Extract the [X, Y] coordinate from the center of the cell holding the provided text.  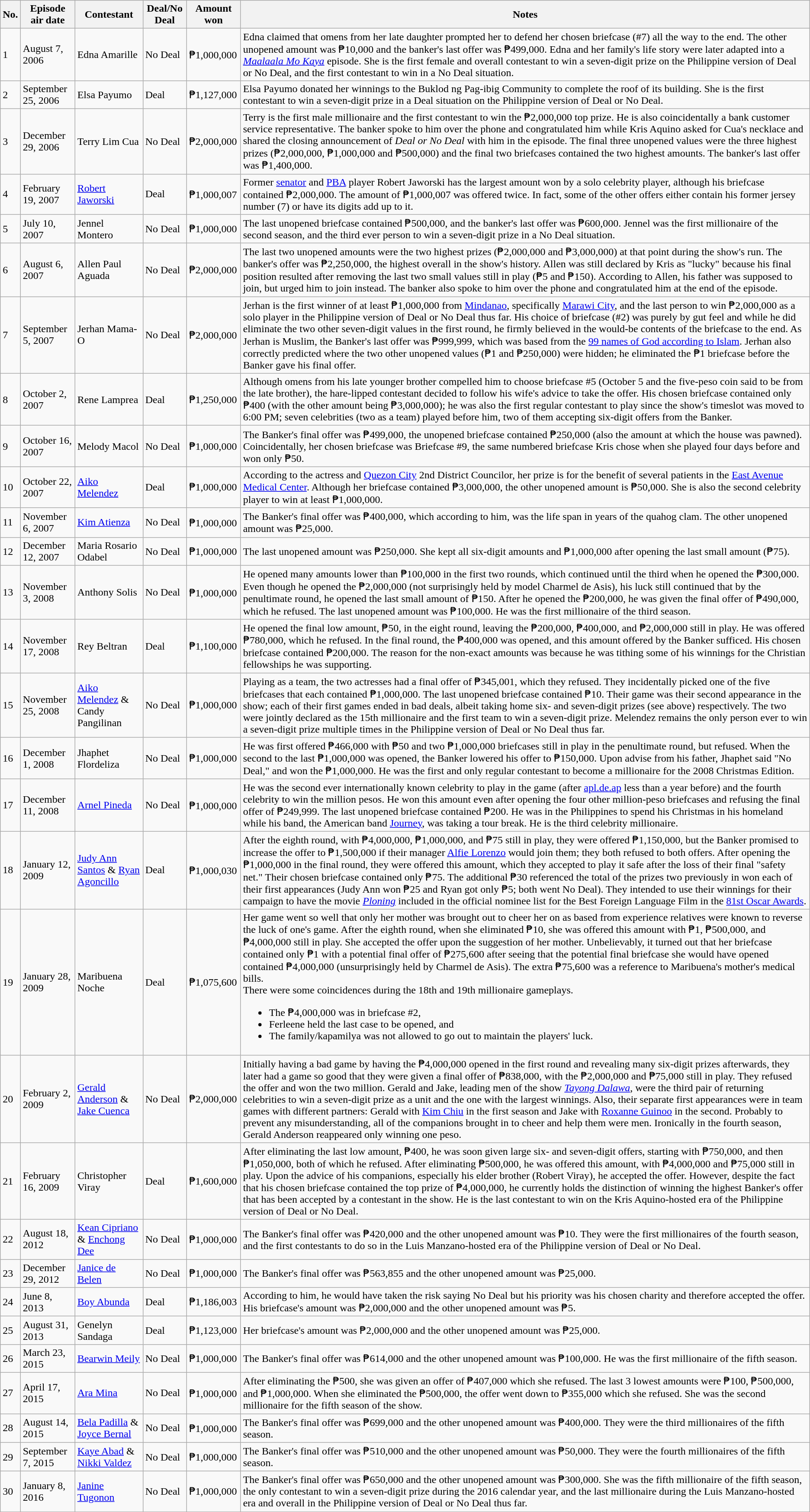
Maria Rosario Odabel [109, 551]
1 [10, 54]
11 [10, 522]
₱1,000,007 [214, 194]
January 8, 2016 [48, 1492]
April 17, 2015 [48, 1393]
14 [10, 646]
Gerald Anderson & Jake Cuenca [109, 1099]
Amount won [214, 15]
Jennel Montero [109, 229]
August 18, 2012 [48, 1240]
The Banker's final offer was ₱400,000, which according to him, was the life span in years of the quahog clam. The other unopened amount was ₱25,000. [525, 522]
June 8, 2013 [48, 1302]
30 [10, 1492]
August 31, 2013 [48, 1330]
October 22, 2007 [48, 487]
March 23, 2015 [48, 1358]
September 25, 2006 [48, 94]
Kean Cipriano & Enchong Dee [109, 1240]
December 29, 2006 [48, 141]
10 [10, 487]
October 2, 2007 [48, 400]
16 [10, 759]
8 [10, 400]
Judy Ann Santos & Ryan Agoncillo [109, 870]
Janine Tugonon [109, 1492]
₱1,075,600 [214, 982]
September 7, 2015 [48, 1457]
November 6, 2007 [48, 522]
September 5, 2007 [48, 335]
17 [10, 805]
₱1,100,000 [214, 646]
21 [10, 1181]
Elsa Payumo [109, 94]
November 17, 2008 [48, 646]
₱1,123,000 [214, 1330]
7 [10, 335]
Edna Amarille [109, 54]
Kim Atienza [109, 522]
The Banker's final offer was ₱563,855 and the other unopened amount was ₱25,000. [525, 1273]
February 19, 2007 [48, 194]
Aiko Melendez [109, 487]
February 16, 2009 [48, 1181]
The Banker's final offer was ₱510,000 and the other unopened amount was ₱50,000. They were the fourth millionaires of the fifth season. [525, 1457]
Anthony Solis [109, 593]
Jhaphet Flordeliza [109, 759]
Christopher Viray [109, 1181]
3 [10, 141]
July 10, 2007 [48, 229]
Rey Beltran [109, 646]
9 [10, 446]
August 6, 2007 [48, 270]
No. [10, 15]
August 14, 2015 [48, 1428]
Rene Lamprea [109, 400]
Genelyn Sandaga [109, 1330]
22 [10, 1240]
₱1,250,000 [214, 400]
Bela Padilla & Joyce Bernal [109, 1428]
19 [10, 982]
January 28, 2009 [48, 982]
February 2, 2009 [48, 1099]
Melody Macol [109, 446]
Notes [525, 15]
November 25, 2008 [48, 705]
₱1,186,003 [214, 1302]
Deal/No Deal [164, 15]
October 16, 2007 [48, 446]
Contestant [109, 15]
December 12, 2007 [48, 551]
26 [10, 1358]
₱1,600,000 [214, 1181]
Episode air date [48, 15]
Arnel Pineda [109, 805]
December 29, 2012 [48, 1273]
28 [10, 1428]
15 [10, 705]
Jerhan Mama-O [109, 335]
Bearwin Meily [109, 1358]
January 12, 2009 [48, 870]
2 [10, 94]
Maribuena Noche [109, 982]
December 11, 2008 [48, 805]
Boy Abunda [109, 1302]
12 [10, 551]
Kaye Abad & Nikki Valdez [109, 1457]
5 [10, 229]
25 [10, 1330]
November 3, 2008 [48, 593]
Allen Paul Aguada [109, 270]
Terry Lim Cua [109, 141]
₱1,000,030 [214, 870]
27 [10, 1393]
18 [10, 870]
Her briefcase's amount was ₱2,000,000 and the other unopened amount was ₱25,000. [525, 1330]
Ara Mina [109, 1393]
6 [10, 270]
Janice de Belen [109, 1273]
The last unopened amount was ₱250,000. She kept all six-digit amounts and ₱1,000,000 after opening the last small amount (₱75). [525, 551]
20 [10, 1099]
24 [10, 1302]
₱1,127,000 [214, 94]
Robert Jaworski [109, 194]
Aiko Melendez & Candy Pangilinan [109, 705]
December 1, 2008 [48, 759]
23 [10, 1273]
13 [10, 593]
August 7, 2006 [48, 54]
29 [10, 1457]
The Banker's final offer was ₱699,000 and the other unopened amount was ₱400,000. They were the third millionaires of the fifth season. [525, 1428]
The Banker's final offer was ₱614,000 and the other unopened amount was ₱100,000. He was the first millionaire of the fifth season. [525, 1358]
4 [10, 194]
